Determine the (X, Y) coordinate at the center of the cell enclosing the given text.  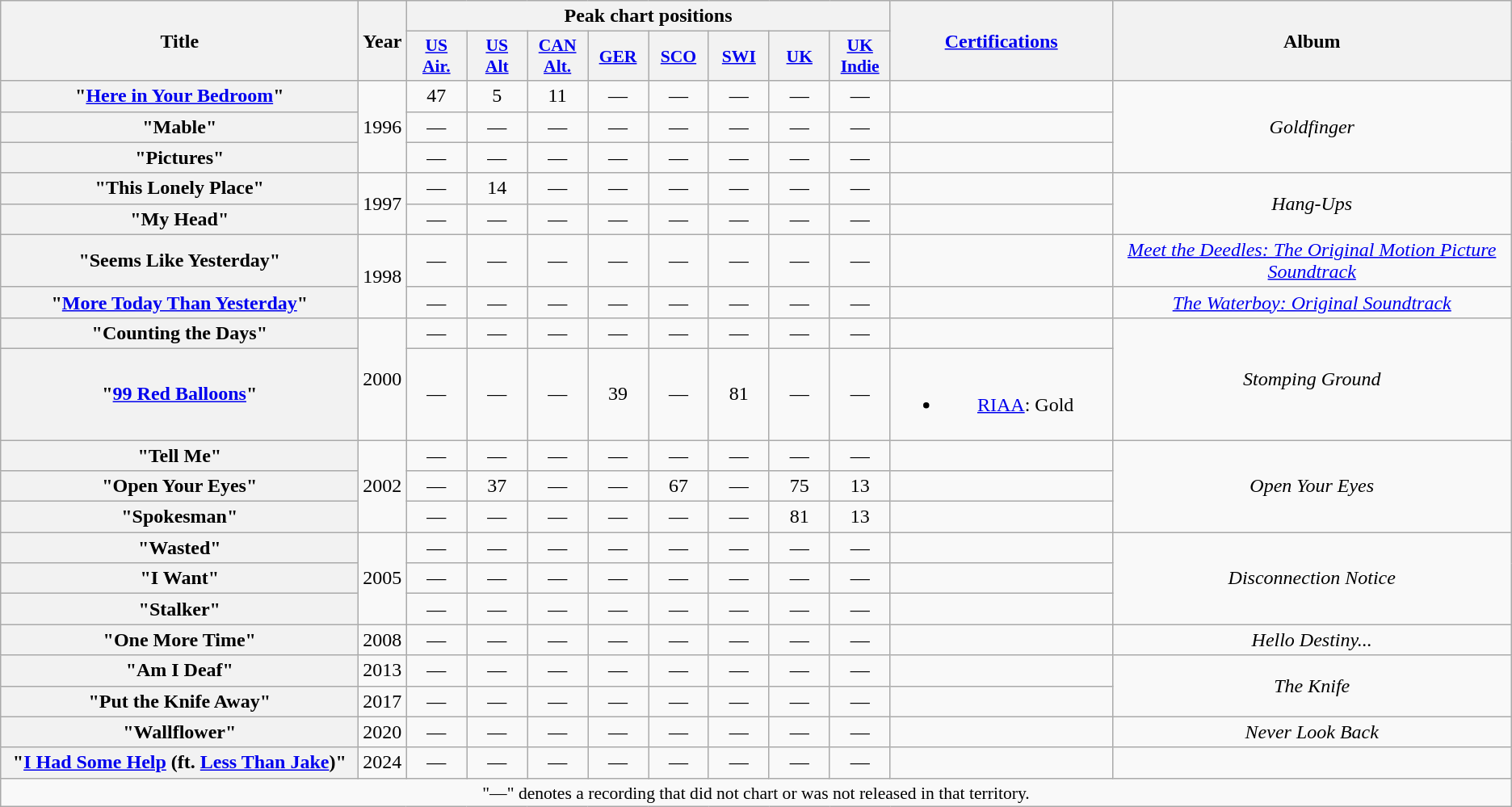
67 (678, 486)
The Knife (1312, 686)
Disconnection Notice (1312, 578)
1996 (383, 127)
2000 (383, 378)
"Am I Deaf" (179, 670)
UK (800, 57)
75 (800, 486)
2002 (383, 485)
"Pictures" (179, 158)
2008 (383, 640)
"—" denotes a recording that did not chart or was not released in that territory. (756, 792)
Meet the Deedles: The Original Motion Picture Soundtrack (1312, 260)
"I Want" (179, 578)
"My Head" (179, 219)
Title (179, 40)
2024 (383, 763)
Year (383, 40)
"One More Time" (179, 640)
"Mable" (179, 127)
CANAlt. (557, 57)
"Seems Like Yesterday" (179, 260)
Album (1312, 40)
SCO (678, 57)
"Here in Your Bedroom" (179, 96)
"This Lonely Place" (179, 188)
47 (436, 96)
"Counting the Days" (179, 333)
"99 Red Balloons" (179, 394)
2017 (383, 701)
"I Had Some Help (ft. Less Than Jake)" (179, 763)
1997 (383, 204)
"Stalker" (179, 609)
"Open Your Eyes" (179, 486)
Open Your Eyes (1312, 485)
1998 (383, 276)
Never Look Back (1312, 732)
2005 (383, 578)
"Spokesman" (179, 517)
Goldfinger (1312, 127)
39 (619, 394)
"More Today Than Yesterday" (179, 302)
The Waterboy: Original Soundtrack (1312, 302)
Hang-Ups (1312, 204)
Peak chart positions (648, 16)
2013 (383, 670)
"Wasted" (179, 548)
SWI (738, 57)
GER (619, 57)
2020 (383, 732)
37 (498, 486)
USAlt (498, 57)
5 (498, 96)
"Wallflower" (179, 732)
Hello Destiny... (1312, 640)
Stomping Ground (1312, 378)
UKIndie (859, 57)
14 (498, 188)
11 (557, 96)
"Put the Knife Away" (179, 701)
USAir. (436, 57)
Certifications (1002, 40)
RIAA: Gold (1002, 394)
"Tell Me" (179, 455)
